Capture the cell that displays the provided text and extract its [x, y] central coordinate. 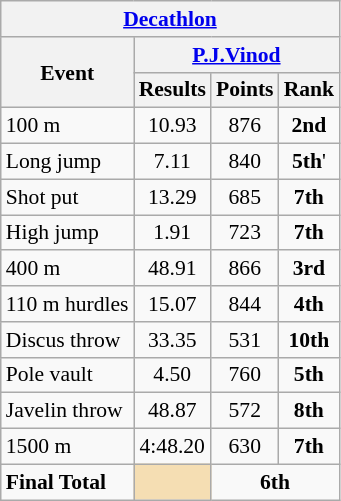
110 m hurdles [68, 304]
10.93 [172, 126]
5th' [310, 162]
Discus throw [68, 340]
1.91 [172, 233]
100 m [68, 126]
840 [245, 162]
3rd [310, 269]
Rank [310, 90]
760 [245, 375]
723 [245, 233]
Pole vault [68, 375]
33.35 [172, 340]
High jump [68, 233]
Javelin throw [68, 411]
685 [245, 197]
866 [245, 269]
2nd [310, 126]
4:48.20 [172, 447]
Shot put [68, 197]
Results [172, 90]
5th [310, 375]
13.29 [172, 197]
630 [245, 447]
4th [310, 304]
Final Total [68, 482]
7.11 [172, 162]
8th [310, 411]
Long jump [68, 162]
Decathlon [170, 19]
531 [245, 340]
572 [245, 411]
Event [68, 72]
Points [245, 90]
844 [245, 304]
1500 m [68, 447]
400 m [68, 269]
4.50 [172, 375]
876 [245, 126]
15.07 [172, 304]
6th [275, 482]
P.J.Vinod [237, 55]
48.91 [172, 269]
48.87 [172, 411]
10th [310, 340]
